From the cell containing the given text, extract its center point as [X, Y] coordinate. 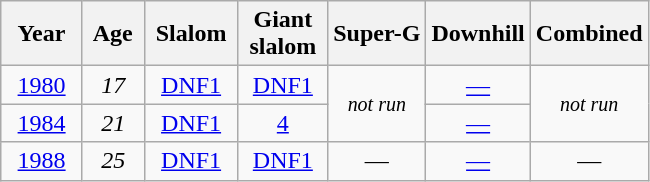
Giant slalom [283, 34]
Slalom [191, 34]
Age [113, 34]
1988 [42, 161]
Combined [589, 34]
Downhill [478, 34]
Year [42, 34]
1984 [42, 123]
4 [283, 123]
21 [113, 123]
17 [113, 85]
Super-G [377, 34]
25 [113, 161]
1980 [42, 85]
